For the text-containing cell, return its midpoint in (x, y) coordinate format. 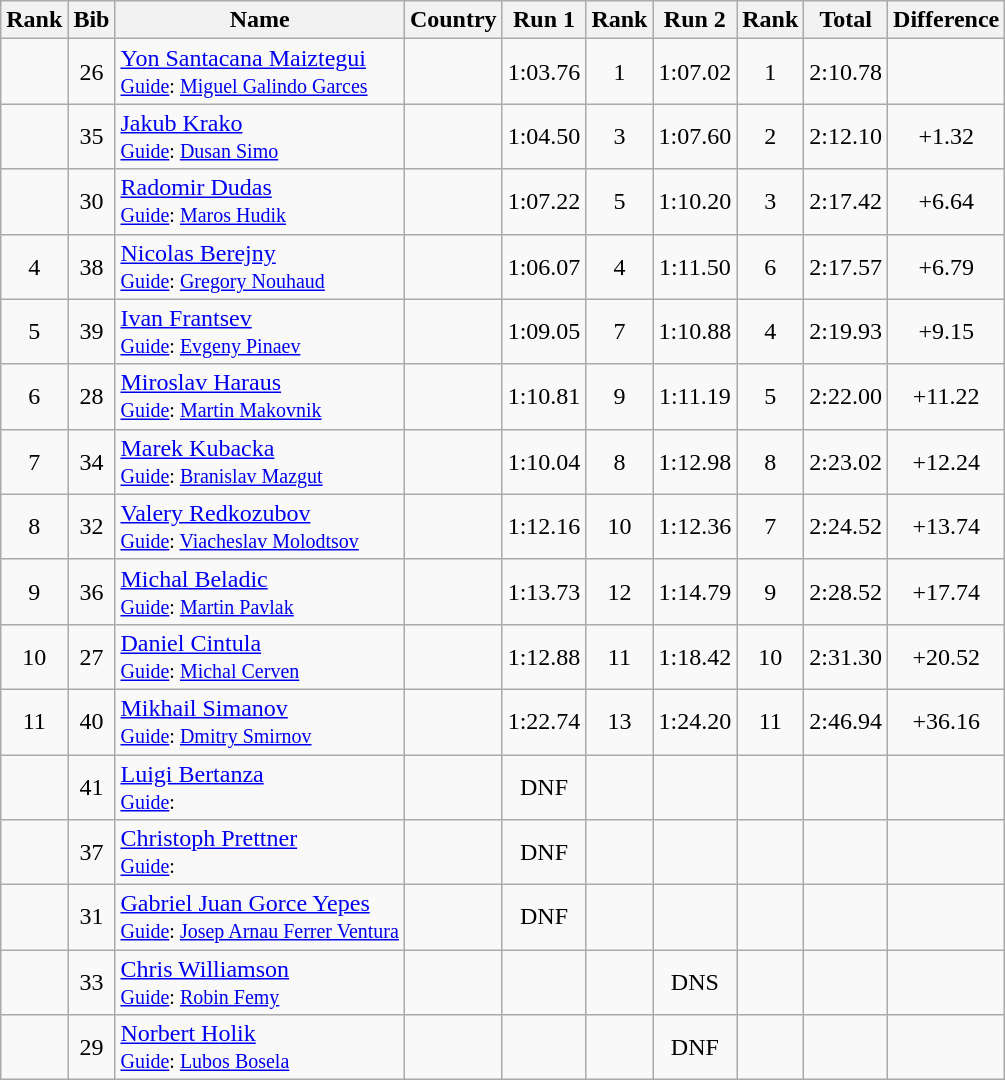
1:04.50 (544, 136)
Daniel CintulaGuide: Michal Cerven (260, 656)
+11.22 (946, 396)
Norbert HolikGuide: Lubos Bosela (260, 1048)
2:17.57 (846, 266)
1:06.07 (544, 266)
1:12.88 (544, 656)
Bib (92, 20)
+17.74 (946, 592)
+12.24 (946, 462)
1:07.60 (695, 136)
1:18.42 (695, 656)
30 (92, 202)
1:24.20 (695, 722)
2:23.02 (846, 462)
32 (92, 526)
Nicolas BerejnyGuide: Gregory Nouhaud (260, 266)
Name (260, 20)
Valery RedkozubovGuide: Viacheslav Molodtsov (260, 526)
Total (846, 20)
12 (620, 592)
36 (92, 592)
2:17.42 (846, 202)
1:14.79 (695, 592)
31 (92, 918)
1:07.22 (544, 202)
1:10.20 (695, 202)
Christoph PrettnerGuide: (260, 852)
34 (92, 462)
1:12.36 (695, 526)
37 (92, 852)
+6.79 (946, 266)
Miroslav HarausGuide: Martin Makovnik (260, 396)
27 (92, 656)
Michal BeladicGuide: Martin Pavlak (260, 592)
2:12.10 (846, 136)
38 (92, 266)
Run 1 (544, 20)
Run 2 (695, 20)
29 (92, 1048)
Radomir DudasGuide: Maros Hudik (260, 202)
+20.52 (946, 656)
+6.64 (946, 202)
1:12.16 (544, 526)
Chris WilliamsonGuide: Robin Femy (260, 982)
1:07.02 (695, 72)
26 (92, 72)
Jakub KrakoGuide: Dusan Simo (260, 136)
2:24.52 (846, 526)
+13.74 (946, 526)
39 (92, 332)
Yon Santacana MaizteguiGuide: Miguel Galindo Garces (260, 72)
2:19.93 (846, 332)
+36.16 (946, 722)
Mikhail SimanovGuide: Dmitry Smirnov (260, 722)
28 (92, 396)
41 (92, 786)
2:10.78 (846, 72)
1:03.76 (544, 72)
Luigi BertanzaGuide: (260, 786)
2:31.30 (846, 656)
1:10.81 (544, 396)
33 (92, 982)
1:09.05 (544, 332)
2:22.00 (846, 396)
Marek KubackaGuide: Branislav Mazgut (260, 462)
40 (92, 722)
+1.32 (946, 136)
Difference (946, 20)
2 (770, 136)
1:10.88 (695, 332)
1:10.04 (544, 462)
Country (453, 20)
13 (620, 722)
35 (92, 136)
+9.15 (946, 332)
DNS (695, 982)
Gabriel Juan Gorce YepesGuide: Josep Arnau Ferrer Ventura (260, 918)
1:22.74 (544, 722)
1:11.19 (695, 396)
2:46.94 (846, 722)
2:28.52 (846, 592)
1:13.73 (544, 592)
1:11.50 (695, 266)
1:12.98 (695, 462)
Ivan FrantsevGuide: Evgeny Pinaev (260, 332)
